Pinpoint the cell where the given text exists, returning its (x, y) midpoint coordinate. 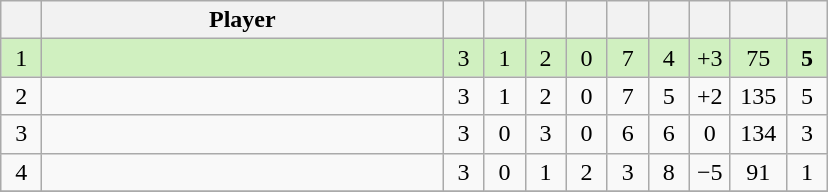
135 (758, 96)
134 (758, 134)
+3 (710, 58)
−5 (710, 172)
91 (758, 172)
8 (668, 172)
+2 (710, 96)
Player (242, 20)
75 (758, 58)
